Provide the (x, y) coordinate of the cell's center where the given text is located.  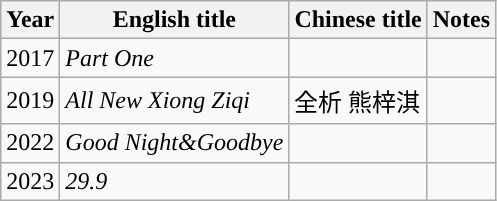
Year (30, 20)
All New Xiong Ziqi (174, 100)
2017 (30, 58)
Good Night&Goodbye (174, 143)
2019 (30, 100)
29.9 (174, 181)
Chinese title (358, 20)
Part One (174, 58)
全析 熊梓淇 (358, 100)
Notes (461, 20)
English title (174, 20)
2023 (30, 181)
2022 (30, 143)
